Detect which cell encompasses the target text, then output its (X, Y) center coordinate. 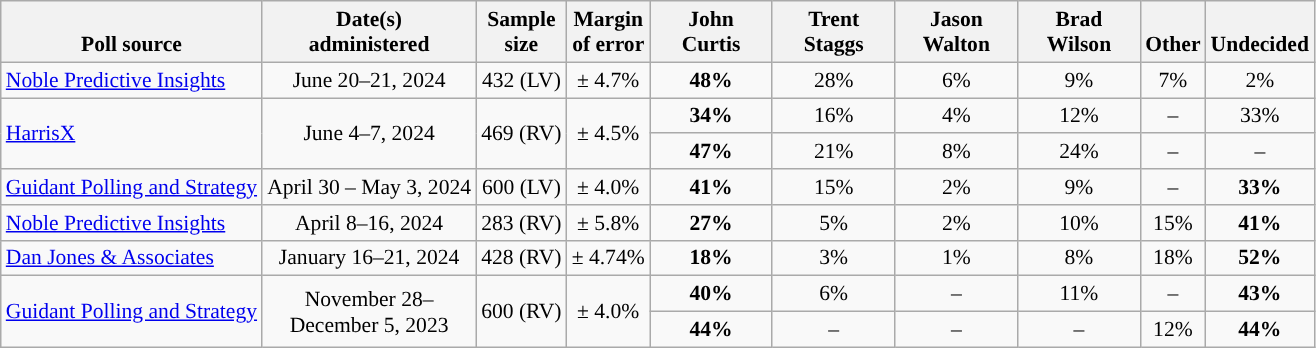
469 (RV) (522, 134)
428 (RV) (522, 258)
Poll source (132, 32)
600 (LV) (522, 187)
43% (1260, 294)
432 (LV) (522, 80)
3% (834, 258)
HarrisX (132, 134)
Samplesize (522, 32)
TrentStaggs (834, 32)
1% (956, 258)
4% (956, 116)
November 28–December 5, 2023 (369, 312)
Marginof error (608, 32)
± 4.5% (608, 134)
June 4–7, 2024 (369, 134)
47% (712, 152)
± 4.74% (608, 258)
Undecided (1260, 32)
283 (RV) (522, 223)
April 8–16, 2024 (369, 223)
16% (834, 116)
48% (712, 80)
34% (712, 116)
± 5.8% (608, 223)
600 (RV) (522, 312)
JasonWalton (956, 32)
21% (834, 152)
28% (834, 80)
52% (1260, 258)
JohnCurtis (712, 32)
Dan Jones & Associates (132, 258)
January 16–21, 2024 (369, 258)
7% (1172, 80)
11% (1080, 294)
27% (712, 223)
Other (1172, 32)
April 30 – May 3, 2024 (369, 187)
± 4.7% (608, 80)
40% (712, 294)
June 20–21, 2024 (369, 80)
BradWilson (1080, 32)
10% (1080, 223)
Date(s)administered (369, 32)
5% (834, 223)
24% (1080, 152)
